Detect which cell encompasses the target text, then output its (x, y) center coordinate. 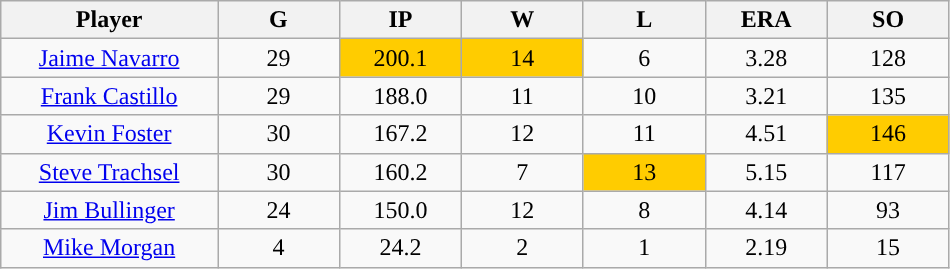
128 (888, 58)
2.19 (766, 248)
Kevin Foster (110, 134)
7 (522, 172)
Frank Castillo (110, 96)
SO (888, 20)
8 (644, 210)
167.2 (400, 134)
Jim Bullinger (110, 210)
188.0 (400, 96)
3.21 (766, 96)
146 (888, 134)
Player (110, 20)
13 (644, 172)
4.51 (766, 134)
W (522, 20)
150.0 (400, 210)
15 (888, 248)
4.14 (766, 210)
24.2 (400, 248)
2 (522, 248)
14 (522, 58)
117 (888, 172)
160.2 (400, 172)
1 (644, 248)
24 (279, 210)
3.28 (766, 58)
5.15 (766, 172)
ERA (766, 20)
10 (644, 96)
G (279, 20)
L (644, 20)
4 (279, 248)
6 (644, 58)
200.1 (400, 58)
135 (888, 96)
IP (400, 20)
93 (888, 210)
Jaime Navarro (110, 58)
Steve Trachsel (110, 172)
Mike Morgan (110, 248)
